Identify which cell holds the provided text, then report its [x, y] central coordinate. 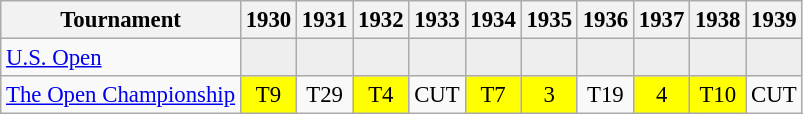
1931 [325, 20]
The Open Championship [121, 95]
1934 [493, 20]
1939 [774, 20]
1933 [437, 20]
T19 [605, 95]
Tournament [121, 20]
1937 [661, 20]
T10 [718, 95]
3 [549, 95]
T4 [381, 95]
1936 [605, 20]
1938 [718, 20]
U.S. Open [121, 58]
4 [661, 95]
1930 [268, 20]
T9 [268, 95]
1932 [381, 20]
T7 [493, 95]
T29 [325, 95]
1935 [549, 20]
